Scan for the cell matching the given text and deliver its [X, Y] coordinate at center. 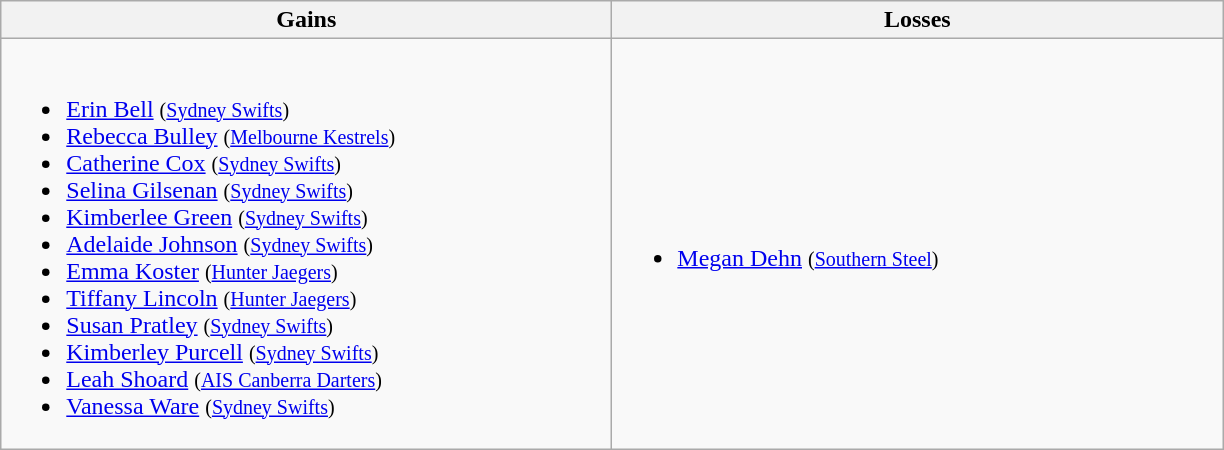
Losses [918, 20]
Gains [306, 20]
Megan Dehn (Southern Steel) [918, 244]
